Return (X, Y) of the center of cell containing provided text 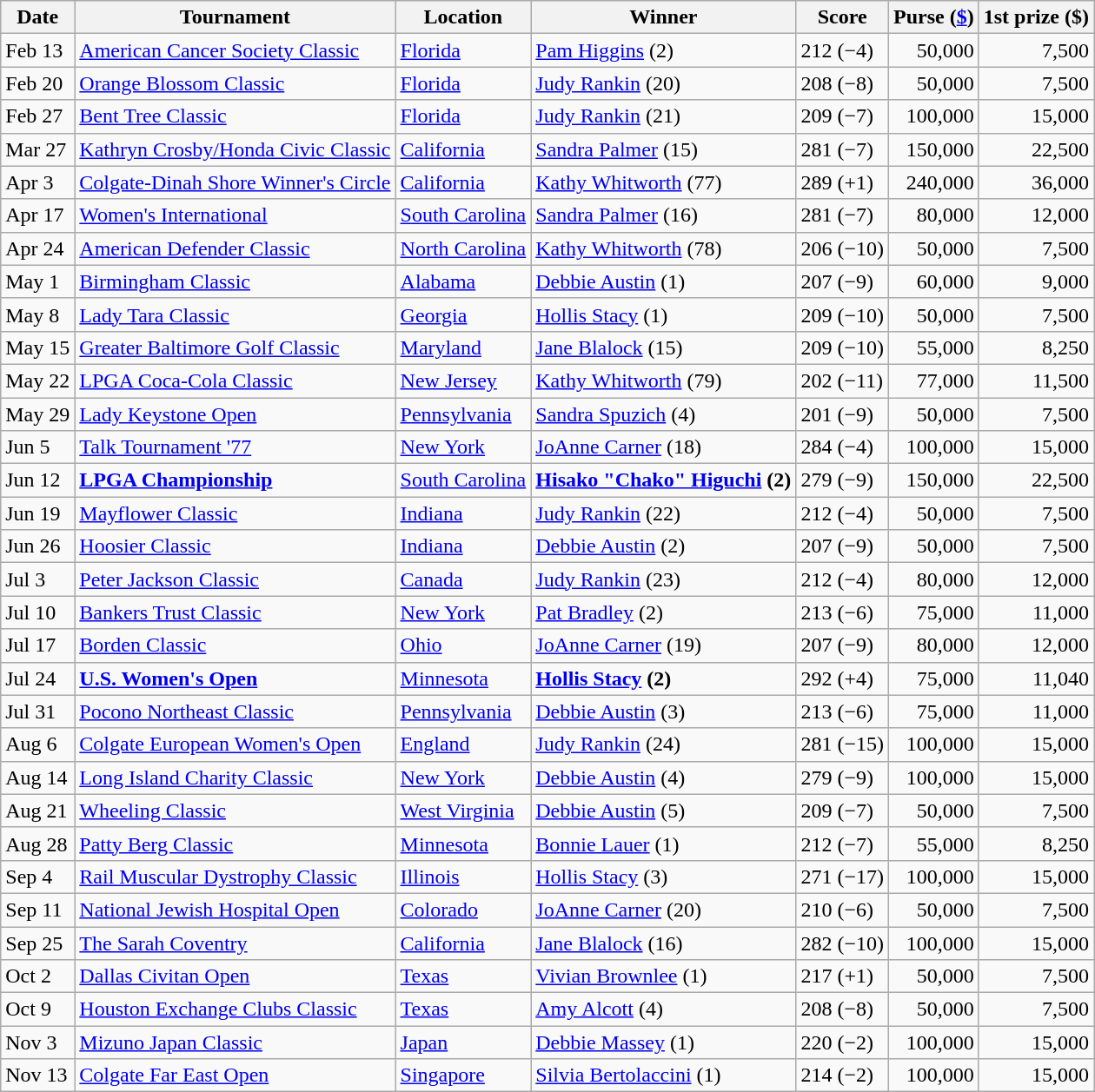
Apr 3 (38, 182)
Sandra Spuzich (4) (664, 414)
May 1 (38, 281)
292 (+4) (843, 678)
Mar 27 (38, 149)
282 (−10) (843, 943)
LPGA Coca-Cola Classic (235, 381)
England (463, 745)
202 (−11) (843, 381)
Long Island Charity Classic (235, 778)
Aug 14 (38, 778)
West Virginia (463, 811)
Date (38, 17)
Jul 10 (38, 612)
Jun 12 (38, 480)
Georgia (463, 314)
Debbie Austin (5) (664, 811)
Sep 25 (38, 943)
Jun 26 (38, 546)
Canada (463, 579)
Oct 2 (38, 976)
271 (−17) (843, 877)
214 (−2) (843, 1075)
Hisako "Chako" Higuchi (2) (664, 480)
Sep 4 (38, 877)
210 (−6) (843, 910)
220 (−2) (843, 1042)
36,000 (1036, 182)
Borden Classic (235, 645)
Amy Alcott (4) (664, 1009)
Winner (664, 17)
Debbie Austin (1) (664, 281)
Judy Rankin (20) (664, 83)
Apr 17 (38, 215)
Kathy Whitworth (78) (664, 248)
Debbie Austin (2) (664, 546)
Aug 6 (38, 745)
Sep 11 (38, 910)
Women's International (235, 215)
Oct 9 (38, 1009)
11,040 (1036, 678)
Hollis Stacy (3) (664, 877)
Jul 31 (38, 711)
Colgate European Women's Open (235, 745)
Greater Baltimore Golf Classic (235, 347)
Jane Blalock (16) (664, 943)
Hollis Stacy (2) (664, 678)
Debbie Austin (4) (664, 778)
Bonnie Lauer (1) (664, 844)
Purse ($) (933, 17)
Alabama (463, 281)
JoAnne Carner (19) (664, 645)
Aug 28 (38, 844)
206 (−10) (843, 248)
9,000 (1036, 281)
Score (843, 17)
Judy Rankin (21) (664, 116)
Judy Rankin (23) (664, 579)
Nov 3 (38, 1042)
Japan (463, 1042)
Jul 24 (38, 678)
JoAnne Carner (20) (664, 910)
Pam Higgins (2) (664, 50)
Bankers Trust Classic (235, 612)
LPGA Championship (235, 480)
Vivian Brownlee (1) (664, 976)
Patty Berg Classic (235, 844)
Dallas Civitan Open (235, 976)
Aug 21 (38, 811)
Feb 27 (38, 116)
Debbie Austin (3) (664, 711)
Maryland (463, 347)
The Sarah Coventry (235, 943)
Feb 20 (38, 83)
Talk Tournament '77 (235, 447)
Jun 19 (38, 513)
Wheeling Classic (235, 811)
212 (−7) (843, 844)
North Carolina (463, 248)
Birmingham Classic (235, 281)
Lady Tara Classic (235, 314)
284 (−4) (843, 447)
Kathy Whitworth (77) (664, 182)
281 (−15) (843, 745)
Judy Rankin (24) (664, 745)
Peter Jackson Classic (235, 579)
Pocono Northeast Classic (235, 711)
Feb 13 (38, 50)
Houston Exchange Clubs Classic (235, 1009)
Jul 3 (38, 579)
Debbie Massey (1) (664, 1042)
Jul 17 (38, 645)
Hollis Stacy (1) (664, 314)
Apr 24 (38, 248)
240,000 (933, 182)
Silvia Bertolaccini (1) (664, 1075)
Orange Blossom Classic (235, 83)
Colgate Far East Open (235, 1075)
American Cancer Society Classic (235, 50)
Tournament (235, 17)
Hoosier Classic (235, 546)
Ohio (463, 645)
Rail Muscular Dystrophy Classic (235, 877)
Kathy Whitworth (79) (664, 381)
May 22 (38, 381)
May 29 (38, 414)
Sandra Palmer (16) (664, 215)
Mayflower Classic (235, 513)
Jane Blalock (15) (664, 347)
1st prize ($) (1036, 17)
Colgate-Dinah Shore Winner's Circle (235, 182)
American Defender Classic (235, 248)
289 (+1) (843, 182)
Kathryn Crosby/Honda Civic Classic (235, 149)
National Jewish Hospital Open (235, 910)
Lady Keystone Open (235, 414)
Nov 13 (38, 1075)
Location (463, 17)
U.S. Women's Open (235, 678)
Jun 5 (38, 447)
Judy Rankin (22) (664, 513)
Singapore (463, 1075)
May 8 (38, 314)
60,000 (933, 281)
Sandra Palmer (15) (664, 149)
May 15 (38, 347)
JoAnne Carner (18) (664, 447)
77,000 (933, 381)
217 (+1) (843, 976)
New Jersey (463, 381)
Illinois (463, 877)
Colorado (463, 910)
11,500 (1036, 381)
Mizuno Japan Classic (235, 1042)
Pat Bradley (2) (664, 612)
201 (−9) (843, 414)
Bent Tree Classic (235, 116)
